Provide the (X, Y) coordinate of the cell's center where the given text is located.  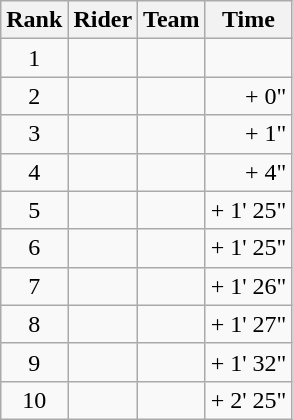
Rider (103, 20)
3 (34, 134)
4 (34, 172)
Rank (34, 20)
8 (34, 324)
5 (34, 210)
+ 1' 26" (248, 286)
Time (248, 20)
+ 1' 32" (248, 362)
+ 0" (248, 96)
+ 4" (248, 172)
2 (34, 96)
10 (34, 400)
Team (172, 20)
+ 1" (248, 134)
1 (34, 58)
+ 1' 27" (248, 324)
9 (34, 362)
6 (34, 248)
+ 2' 25" (248, 400)
7 (34, 286)
